Scan for the cell matching the given text and deliver its [X, Y] coordinate at center. 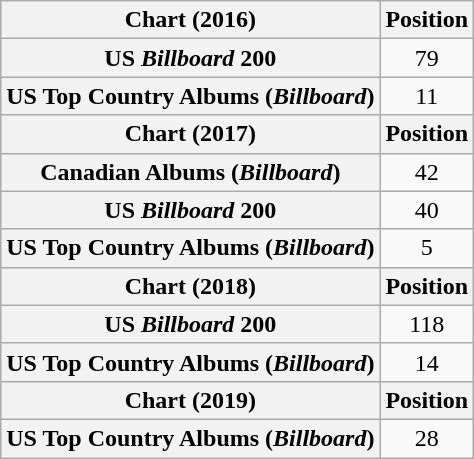
14 [427, 362]
Chart (2017) [190, 134]
79 [427, 58]
40 [427, 210]
Chart (2018) [190, 286]
Canadian Albums (Billboard) [190, 172]
42 [427, 172]
118 [427, 324]
Chart (2016) [190, 20]
11 [427, 96]
Chart (2019) [190, 400]
28 [427, 438]
5 [427, 248]
